Search for the cell housing the specified text and yield its [x, y] center coordinate. 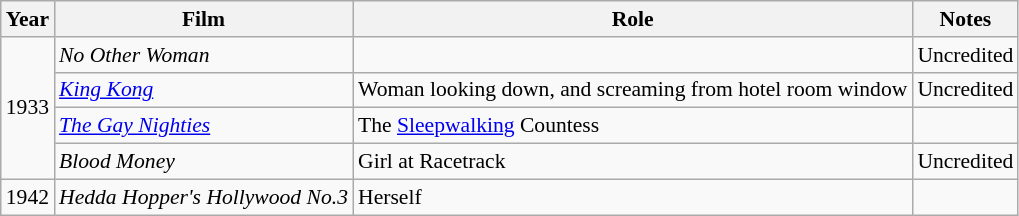
1942 [28, 197]
King Kong [204, 90]
The Gay Nighties [204, 126]
Girl at Racetrack [632, 162]
Hedda Hopper's Hollywood No.3 [204, 197]
Film [204, 19]
1933 [28, 108]
Year [28, 19]
The Sleepwalking Countess [632, 126]
Blood Money [204, 162]
Herself [632, 197]
Woman looking down, and screaming from hotel room window [632, 90]
Notes [965, 19]
Role [632, 19]
No Other Woman [204, 55]
